Extract the [X, Y] coordinate from the center of the cell holding the provided text.  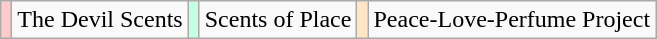
Peace-Love-Perfume Project [512, 20]
The Devil Scents [100, 20]
Scents of Place [278, 20]
